Detect which cell encompasses the target text, then output its [X, Y] center coordinate. 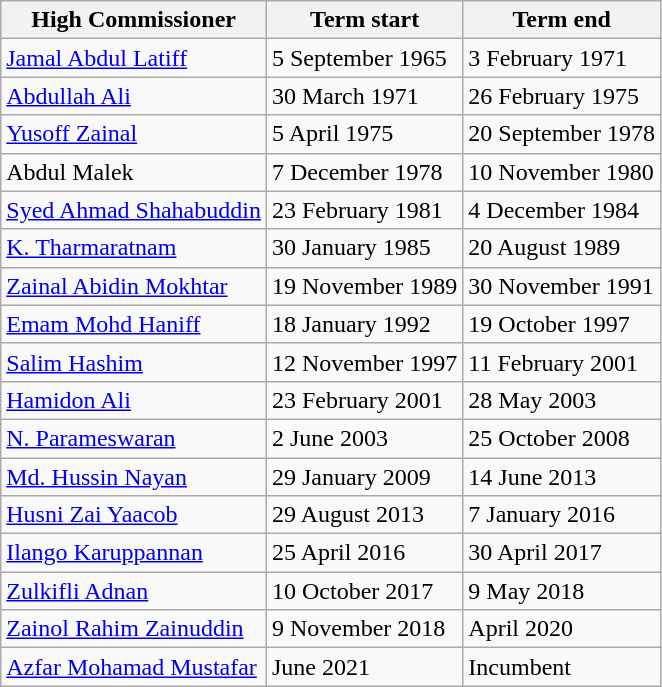
9 November 2018 [364, 629]
High Commissioner [134, 20]
7 December 1978 [364, 172]
Husni Zai Yaacob [134, 515]
28 May 2003 [562, 400]
30 January 1985 [364, 248]
19 October 1997 [562, 324]
Zulkifli Adnan [134, 591]
25 April 2016 [364, 553]
Term start [364, 20]
20 August 1989 [562, 248]
5 April 1975 [364, 134]
23 February 2001 [364, 400]
Md. Hussin Nayan [134, 477]
Zainol Rahim Zainuddin [134, 629]
Azfar Mohamad Mustafar [134, 667]
April 2020 [562, 629]
Yusoff Zainal [134, 134]
N. Parameswaran [134, 438]
26 February 1975 [562, 96]
Incumbent [562, 667]
7 January 2016 [562, 515]
9 May 2018 [562, 591]
Ilango Karuppannan [134, 553]
10 November 1980 [562, 172]
12 November 1997 [364, 362]
2 June 2003 [364, 438]
30 April 2017 [562, 553]
29 January 2009 [364, 477]
30 March 1971 [364, 96]
5 September 1965 [364, 58]
23 February 1981 [364, 210]
Hamidon Ali [134, 400]
11 February 2001 [562, 362]
Abdullah Ali [134, 96]
Abdul Malek [134, 172]
Jamal Abdul Latiff [134, 58]
Zainal Abidin Mokhtar [134, 286]
18 January 1992 [364, 324]
Emam Mohd Haniff [134, 324]
20 September 1978 [562, 134]
29 August 2013 [364, 515]
30 November 1991 [562, 286]
Salim Hashim [134, 362]
June 2021 [364, 667]
19 November 1989 [364, 286]
Term end [562, 20]
3 February 1971 [562, 58]
14 June 2013 [562, 477]
K. Tharmaratnam [134, 248]
10 October 2017 [364, 591]
4 December 1984 [562, 210]
Syed Ahmad Shahabuddin [134, 210]
25 October 2008 [562, 438]
